For the text-containing cell, return its midpoint in [X, Y] coordinate format. 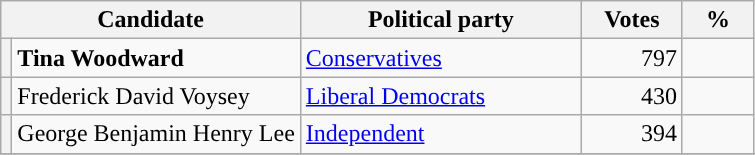
Political party [440, 20]
Votes [632, 20]
797 [632, 58]
430 [632, 96]
Liberal Democrats [440, 96]
Tina Woodward [156, 58]
394 [632, 134]
Independent [440, 134]
George Benjamin Henry Lee [156, 134]
% [718, 20]
Frederick David Voysey [156, 96]
Conservatives [440, 58]
Candidate [151, 20]
